Pinpoint the cell where the given text exists, returning its (X, Y) midpoint coordinate. 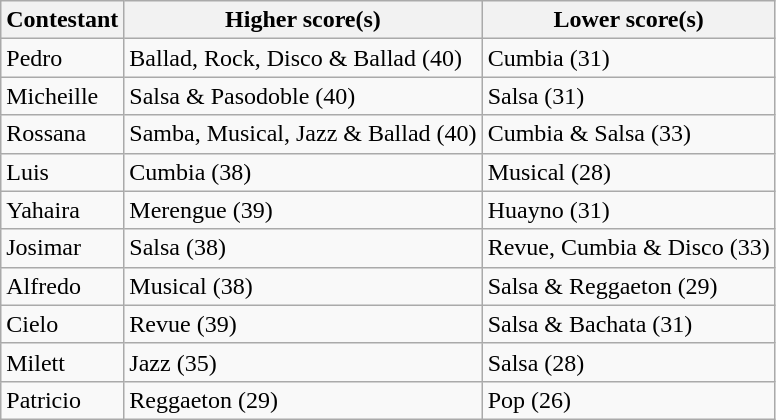
Luis (62, 172)
Cielo (62, 324)
Merengue (39) (303, 210)
Salsa (31) (628, 96)
Musical (38) (303, 286)
Revue, Cumbia & Disco (33) (628, 248)
Salsa & Pasodoble (40) (303, 96)
Musical (28) (628, 172)
Micheille (62, 96)
Salsa (28) (628, 362)
Reggaeton (29) (303, 400)
Cumbia & Salsa (33) (628, 134)
Jazz (35) (303, 362)
Huayno (31) (628, 210)
Revue (39) (303, 324)
Cumbia (38) (303, 172)
Lower score(s) (628, 20)
Yahaira (62, 210)
Josimar (62, 248)
Contestant (62, 20)
Milett (62, 362)
Salsa (38) (303, 248)
Patricio (62, 400)
Higher score(s) (303, 20)
Samba, Musical, Jazz & Ballad (40) (303, 134)
Ballad, Rock, Disco & Ballad (40) (303, 58)
Salsa & Bachata (31) (628, 324)
Salsa & Reggaeton (29) (628, 286)
Pop (26) (628, 400)
Pedro (62, 58)
Cumbia (31) (628, 58)
Rossana (62, 134)
Alfredo (62, 286)
